Determine the (x, y) coordinate at the center of the cell enclosing the given text.  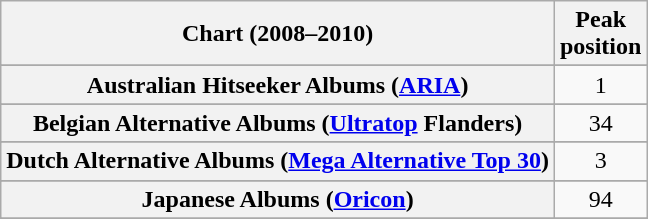
Dutch Alternative Albums (Mega Alternative Top 30) (278, 161)
3 (600, 161)
Australian Hitseeker Albums (ARIA) (278, 85)
94 (600, 199)
34 (600, 123)
1 (600, 85)
Peakposition (600, 34)
Belgian Alternative Albums (Ultratop Flanders) (278, 123)
Japanese Albums (Oricon) (278, 199)
Chart (2008–2010) (278, 34)
